Detect which cell encompasses the target text, then output its (x, y) center coordinate. 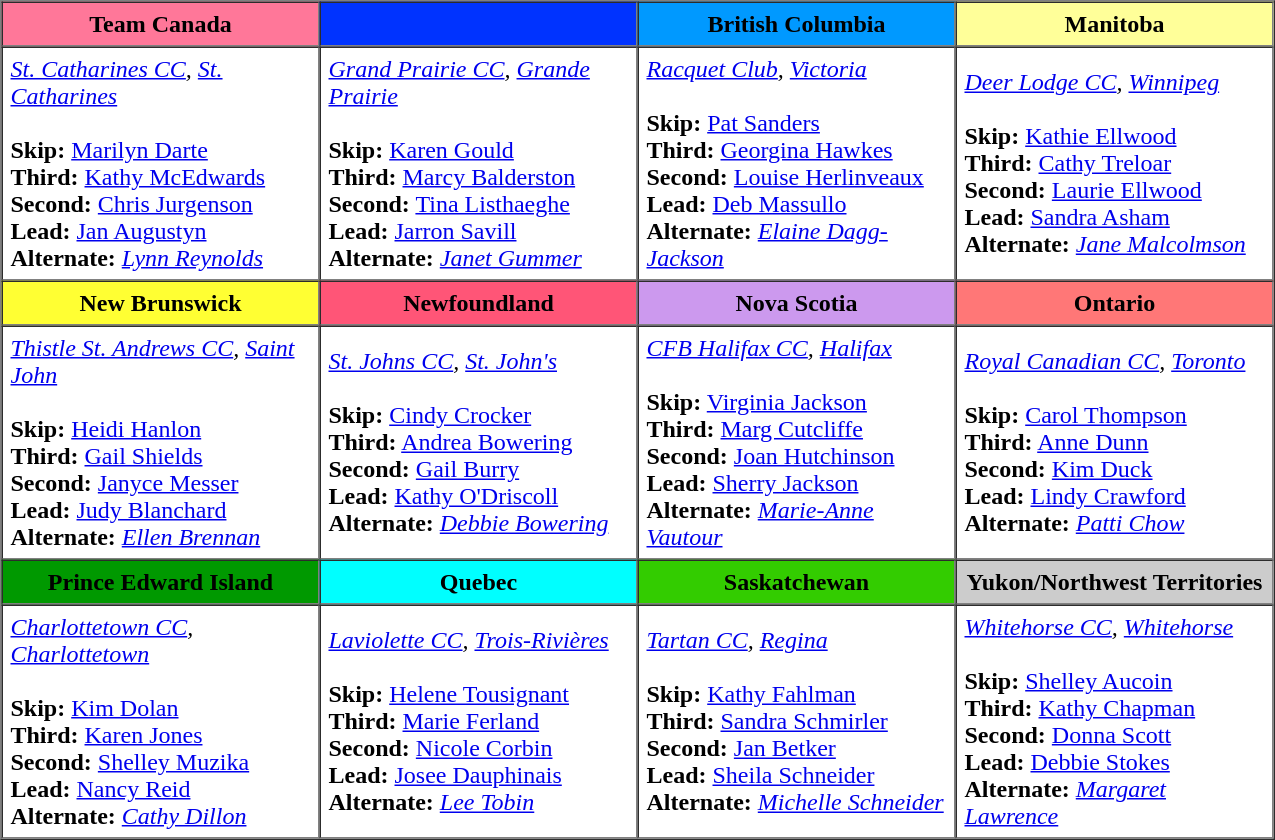
Team Canada (161, 24)
New Brunswick (161, 302)
British Columbia (797, 24)
Quebec (479, 582)
Laviolette CC, Trois-Rivières Skip: Helene Tousignant Third: Marie Ferland Second: Nicole Corbin Lead: Josee Dauphinais Alternate: Lee Tobin (479, 721)
Grand Prairie CC, Grande Prairie Skip: Karen Gould Third: Marcy Balderston Second: Tina Listhaeghe Lead: Jarron Savill Alternate: Janet Gummer (479, 163)
CFB Halifax CC, Halifax Skip: Virginia Jackson Third: Marg Cutcliffe Second: Joan Hutchinson Lead: Sherry Jackson Alternate: Marie-Anne Vautour (797, 443)
Ontario (1115, 302)
Newfoundland (479, 302)
Saskatchewan (797, 582)
Thistle St. Andrews CC, Saint John Skip: Heidi Hanlon Third: Gail Shields Second: Janyce Messer Lead: Judy Blanchard Alternate: Ellen Brennan (161, 443)
Charlottetown CC, Charlottetown Skip: Kim Dolan Third: Karen Jones Second: Shelley Muzika Lead: Nancy Reid Alternate: Cathy Dillon (161, 721)
Nova Scotia (797, 302)
Racquet Club, Victoria Skip: Pat Sanders Third: Georgina Hawkes Second: Louise Herlinveaux Lead: Deb Massullo Alternate: Elaine Dagg-Jackson (797, 163)
Tartan CC, Regina Skip: Kathy Fahlman Third: Sandra Schmirler Second: Jan Betker Lead: Sheila Schneider Alternate: Michelle Schneider (797, 721)
Whitehorse CC, Whitehorse Skip: Shelley Aucoin Third: Kathy Chapman Second: Donna Scott Lead: Debbie Stokes Alternate: Margaret Lawrence (1115, 721)
St. Johns CC, St. John's Skip: Cindy Crocker Third: Andrea Bowering Second: Gail Burry Lead: Kathy O'Driscoll Alternate: Debbie Bowering (479, 443)
St. Catharines CC, St. Catharines Skip: Marilyn Darte Third: Kathy McEdwards Second: Chris Jurgenson Lead: Jan Augustyn Alternate: Lynn Reynolds (161, 163)
Deer Lodge CC, Winnipeg Skip: Kathie Ellwood Third: Cathy Treloar Second: Laurie Ellwood Lead: Sandra Asham Alternate: Jane Malcolmson (1115, 163)
Royal Canadian CC, Toronto Skip: Carol Thompson Third: Anne Dunn Second: Kim Duck Lead: Lindy Crawford Alternate: Patti Chow (1115, 443)
Manitoba (1115, 24)
Prince Edward Island (161, 582)
Yukon/Northwest Territories (1115, 582)
